Identify which cell holds the provided text, then report its [X, Y] central coordinate. 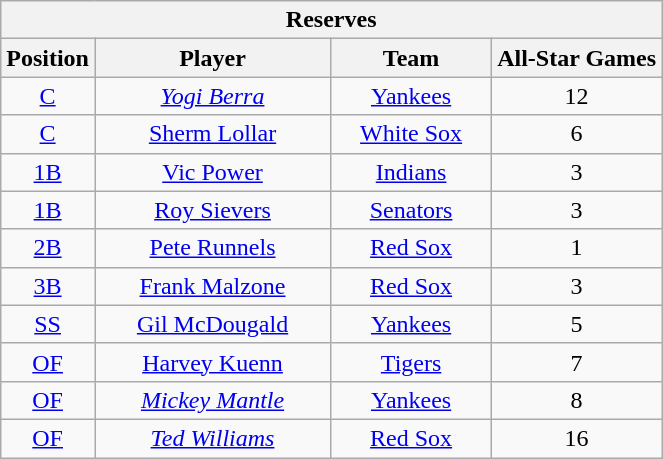
Tigers [412, 362]
Sherm Lollar [212, 134]
Senators [412, 210]
Harvey Kuenn [212, 362]
Team [412, 58]
6 [577, 134]
Position [48, 58]
7 [577, 362]
12 [577, 96]
Mickey Mantle [212, 400]
Roy Sievers [212, 210]
Gil McDougald [212, 324]
5 [577, 324]
Player [212, 58]
Indians [412, 172]
White Sox [412, 134]
8 [577, 400]
Vic Power [212, 172]
Ted Williams [212, 438]
SS [48, 324]
Frank Malzone [212, 286]
All-Star Games [577, 58]
3B [48, 286]
Pete Runnels [212, 248]
Reserves [332, 20]
1 [577, 248]
2B [48, 248]
16 [577, 438]
Yogi Berra [212, 96]
